For the text-containing cell, return its midpoint in (x, y) coordinate format. 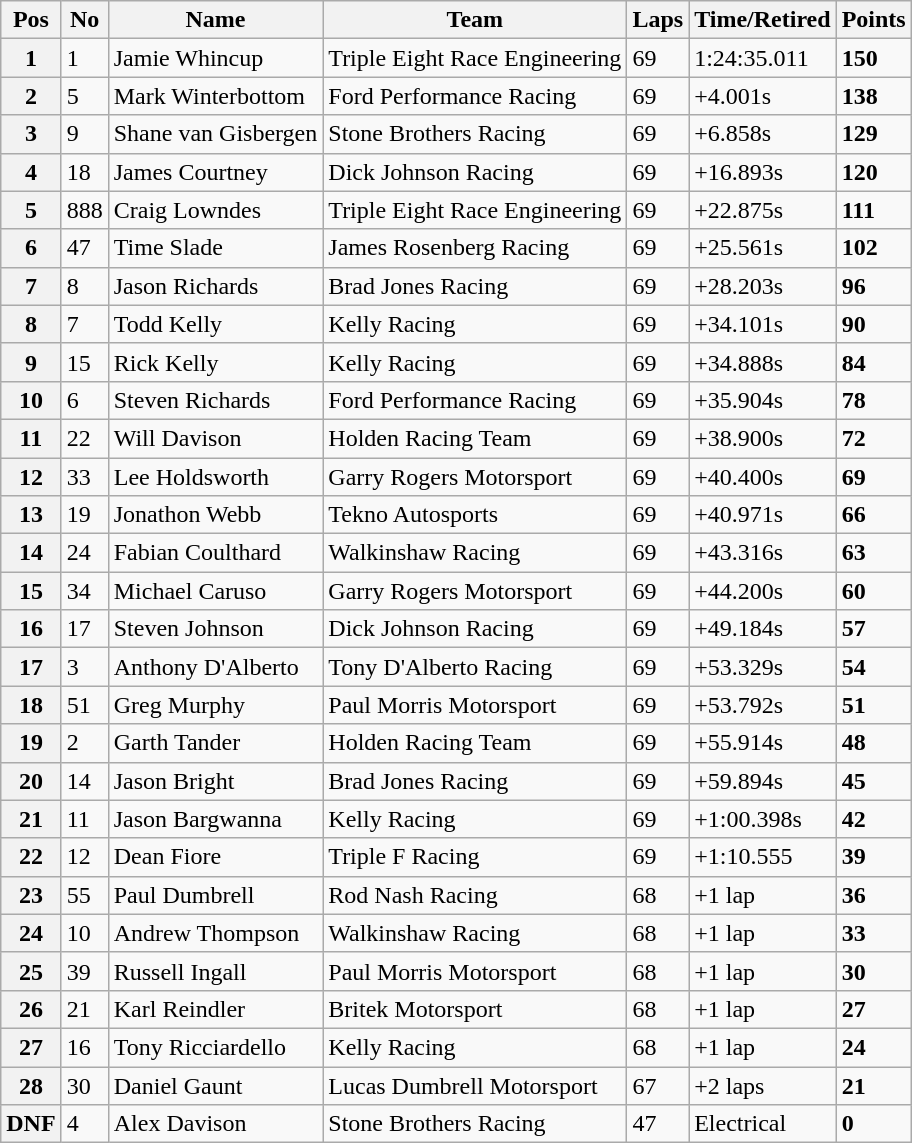
66 (874, 515)
Lucas Dumbrell Motorsport (475, 1085)
67 (658, 1085)
+55.914s (762, 743)
60 (874, 591)
Jamie Whincup (216, 58)
+2 laps (762, 1085)
Triple F Racing (475, 857)
Steven Johnson (216, 629)
Daniel Gaunt (216, 1085)
Team (475, 20)
90 (874, 324)
James Rosenberg Racing (475, 248)
Pos (31, 20)
+43.316s (762, 553)
Jason Bargwanna (216, 819)
Greg Murphy (216, 705)
72 (874, 438)
+53.329s (762, 667)
+25.561s (762, 248)
Jason Richards (216, 286)
Todd Kelly (216, 324)
138 (874, 96)
+53.792s (762, 705)
+4.001s (762, 96)
Andrew Thompson (216, 933)
+38.900s (762, 438)
Tony Ricciardello (216, 1047)
Jason Bright (216, 781)
25 (31, 971)
1:24:35.011 (762, 58)
129 (874, 134)
36 (874, 895)
150 (874, 58)
Shane van Gisbergen (216, 134)
+22.875s (762, 210)
34 (84, 591)
Jonathon Webb (216, 515)
111 (874, 210)
63 (874, 553)
Tekno Autosports (475, 515)
55 (84, 895)
54 (874, 667)
45 (874, 781)
Rick Kelly (216, 362)
0 (874, 1124)
+28.203s (762, 286)
+49.184s (762, 629)
57 (874, 629)
Laps (658, 20)
Time/Retired (762, 20)
+40.971s (762, 515)
Rod Nash Racing (475, 895)
Alex Davison (216, 1124)
+34.101s (762, 324)
96 (874, 286)
Electrical (762, 1124)
Tony D'Alberto Racing (475, 667)
Lee Holdsworth (216, 477)
Name (216, 20)
78 (874, 400)
48 (874, 743)
Karl Reindler (216, 1009)
13 (31, 515)
Russell Ingall (216, 971)
+34.888s (762, 362)
No (84, 20)
James Courtney (216, 172)
26 (31, 1009)
Steven Richards (216, 400)
Paul Dumbrell (216, 895)
Craig Lowndes (216, 210)
Garth Tander (216, 743)
Will Davison (216, 438)
120 (874, 172)
+35.904s (762, 400)
Dean Fiore (216, 857)
DNF (31, 1124)
+16.893s (762, 172)
20 (31, 781)
42 (874, 819)
Fabian Coulthard (216, 553)
Anthony D'Alberto (216, 667)
28 (31, 1085)
84 (874, 362)
Britek Motorsport (475, 1009)
102 (874, 248)
Mark Winterbottom (216, 96)
+1:10.555 (762, 857)
+59.894s (762, 781)
Michael Caruso (216, 591)
+40.400s (762, 477)
+1:00.398s (762, 819)
888 (84, 210)
Points (874, 20)
Time Slade (216, 248)
23 (31, 895)
+44.200s (762, 591)
+6.858s (762, 134)
